Search for the cell housing the specified text and yield its [X, Y] center coordinate. 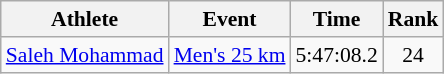
24 [414, 55]
Event [230, 19]
Athlete [85, 19]
Time [337, 19]
Men's 25 km [230, 55]
Saleh Mohammad [85, 55]
Rank [414, 19]
5:47:08.2 [337, 55]
